Identify which cell holds the provided text, then report its [x, y] central coordinate. 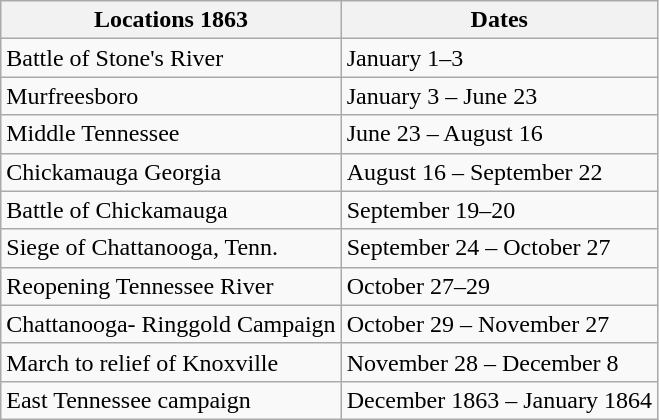
September 24 – October 27 [499, 248]
September 19–20 [499, 210]
Dates [499, 20]
Locations 1863 [171, 20]
Murfreesboro [171, 96]
August 16 – September 22 [499, 172]
Middle Tennessee [171, 134]
December 1863 – January 1864 [499, 400]
October 29 – November 27 [499, 324]
Chickamauga Georgia [171, 172]
Siege of Chattanooga, Tenn. [171, 248]
January 1–3 [499, 58]
March to relief of Knoxville [171, 362]
June 23 – August 16 [499, 134]
January 3 – June 23 [499, 96]
November 28 – December 8 [499, 362]
Reopening Tennessee River [171, 286]
Battle of Stone's River [171, 58]
Chattanooga- Ringgold Campaign [171, 324]
East Tennessee campaign [171, 400]
October 27–29 [499, 286]
Battle of Chickamauga [171, 210]
